Capture the cell that displays the provided text and extract its [X, Y] central coordinate. 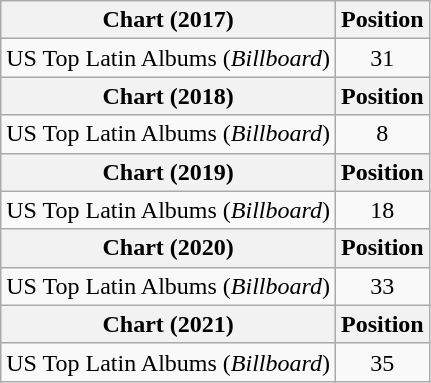
31 [382, 58]
18 [382, 210]
8 [382, 134]
Chart (2021) [168, 324]
33 [382, 286]
Chart (2019) [168, 172]
35 [382, 362]
Chart (2020) [168, 248]
Chart (2018) [168, 96]
Chart (2017) [168, 20]
